For the text-containing cell, return its midpoint in (x, y) coordinate format. 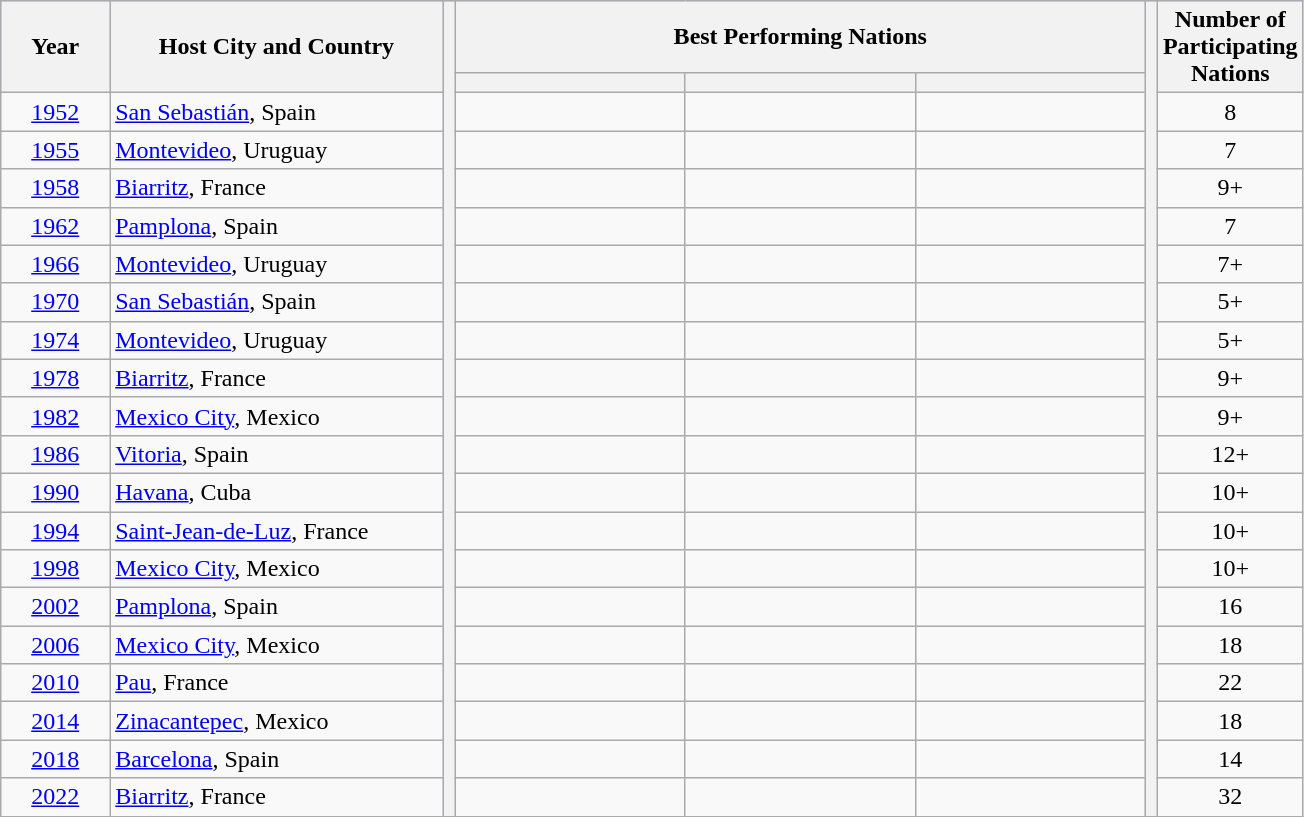
Havana, Cuba (276, 492)
2006 (56, 645)
1966 (56, 264)
14 (1230, 759)
2022 (56, 797)
1962 (56, 226)
Year (56, 47)
2014 (56, 721)
22 (1230, 683)
1994 (56, 531)
Barcelona, Spain (276, 759)
1970 (56, 302)
1978 (56, 378)
8 (1230, 112)
Pau, France (276, 683)
2018 (56, 759)
2002 (56, 607)
1952 (56, 112)
7+ (1230, 264)
Number of Participating Nations (1230, 47)
16 (1230, 607)
1998 (56, 569)
1955 (56, 150)
Saint-Jean-de-Luz, France (276, 531)
Vitoria, Spain (276, 454)
12+ (1230, 454)
2010 (56, 683)
1958 (56, 188)
1982 (56, 416)
32 (1230, 797)
1974 (56, 340)
Zinacantepec, Mexico (276, 721)
Host City and Country (276, 47)
1990 (56, 492)
Best Performing Nations (800, 36)
1986 (56, 454)
